Output the (x, y) coordinate of the center of the cell containing the given text.  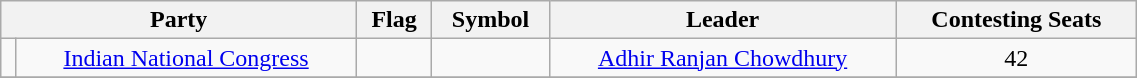
Leader (722, 20)
42 (1016, 58)
Indian National Congress (186, 58)
Contesting Seats (1016, 20)
Adhir Ranjan Chowdhury (722, 58)
Symbol (491, 20)
Flag (394, 20)
Party (179, 20)
